Capture the cell that displays the provided text and extract its (X, Y) central coordinate. 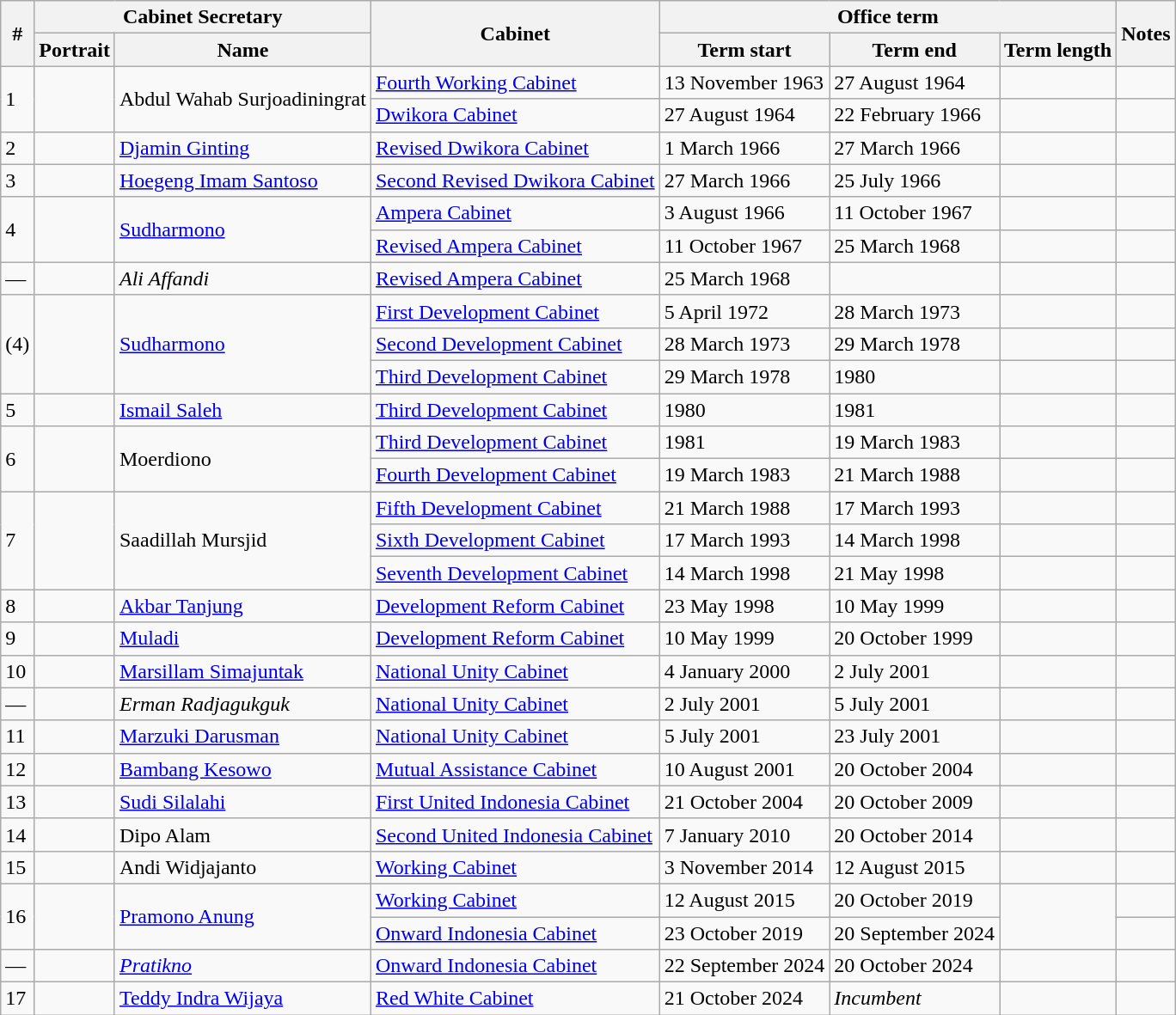
Pramono Anung (242, 916)
Ampera Cabinet (515, 213)
20 October 2014 (915, 835)
21 May 1998 (915, 573)
10 (17, 671)
5 April 1972 (744, 311)
Bambang Kesowo (242, 769)
20 October 2004 (915, 769)
Cabinet Secretary (203, 17)
Erman Radjagukguk (242, 704)
Term start (744, 50)
8 (17, 606)
Akbar Tanjung (242, 606)
First Development Cabinet (515, 311)
17 (17, 999)
Portrait (75, 50)
Fourth Working Cabinet (515, 83)
(4) (17, 344)
Pratikno (242, 966)
6 (17, 459)
10 August 2001 (744, 769)
Mutual Assistance Cabinet (515, 769)
Incumbent (915, 999)
Second Revised Dwikora Cabinet (515, 180)
11 (17, 737)
Moerdiono (242, 459)
16 (17, 916)
Fourth Development Cabinet (515, 475)
23 October 2019 (744, 932)
20 September 2024 (915, 932)
Hoegeng Imam Santoso (242, 180)
Name (242, 50)
13 November 1963 (744, 83)
15 (17, 867)
12 (17, 769)
4 January 2000 (744, 671)
Marzuki Darusman (242, 737)
Sudi Silalahi (242, 802)
Ismail Saleh (242, 410)
# (17, 34)
Dwikora Cabinet (515, 115)
Marsillam Simajuntak (242, 671)
9 (17, 639)
Term end (915, 50)
20 October 1999 (915, 639)
Office term (888, 17)
Fifth Development Cabinet (515, 508)
Djamin Ginting (242, 148)
25 July 1966 (915, 180)
20 October 2024 (915, 966)
Cabinet (515, 34)
Red White Cabinet (515, 999)
14 (17, 835)
1 (17, 99)
23 May 1998 (744, 606)
1 March 1966 (744, 148)
Andi Widjajanto (242, 867)
20 October 2019 (915, 900)
7 (17, 541)
23 July 2001 (915, 737)
Saadillah Mursjid (242, 541)
First United Indonesia Cabinet (515, 802)
4 (17, 229)
2 (17, 148)
Dipo Alam (242, 835)
Notes (1146, 34)
Second Development Cabinet (515, 344)
21 October 2004 (744, 802)
22 February 1966 (915, 115)
21 October 2024 (744, 999)
7 January 2010 (744, 835)
Ali Affandi (242, 278)
Sixth Development Cabinet (515, 541)
Teddy Indra Wijaya (242, 999)
Muladi (242, 639)
20 October 2009 (915, 802)
3 August 1966 (744, 213)
13 (17, 802)
Term length (1058, 50)
3 November 2014 (744, 867)
Abdul Wahab Surjoadiningrat (242, 99)
Revised Dwikora Cabinet (515, 148)
Second United Indonesia Cabinet (515, 835)
Seventh Development Cabinet (515, 573)
5 (17, 410)
22 September 2024 (744, 966)
3 (17, 180)
